From the cell containing the given text, extract its center point as (x, y) coordinate. 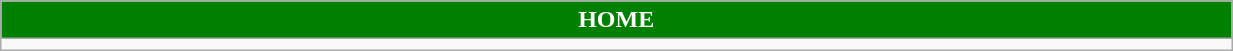
HOME (616, 20)
